Capture the cell that displays the provided text and extract its (x, y) central coordinate. 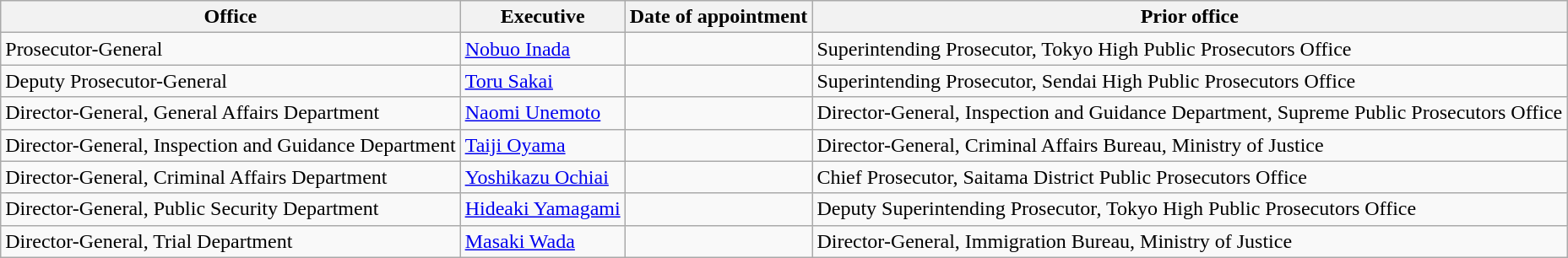
Director-General, Inspection and Guidance Department, Supreme Public Prosecutors Office (1190, 113)
Superintending Prosecutor, Tokyo High Public Prosecutors Office (1190, 49)
Chief Prosecutor, Saitama District Public Prosecutors Office (1190, 177)
Director-General, General Affairs Department (231, 113)
Nobuo Inada (542, 49)
Executive (542, 17)
Naomi Unemoto (542, 113)
Director-General, Criminal Affairs Department (231, 177)
Toru Sakai (542, 81)
Director-General, Criminal Affairs Bureau, Ministry of Justice (1190, 145)
Taiji Oyama (542, 145)
Prior office (1190, 17)
Deputy Superintending Prosecutor, Tokyo High Public Prosecutors Office (1190, 209)
Director-General, Public Security Department (231, 209)
Prosecutor-General (231, 49)
Director-General, Immigration Bureau, Ministry of Justice (1190, 241)
Date of appointment (719, 17)
Superintending Prosecutor, Sendai High Public Prosecutors Office (1190, 81)
Office (231, 17)
Deputy Prosecutor-General (231, 81)
Director-General, Trial Department (231, 241)
Director-General, Inspection and Guidance Department (231, 145)
Yoshikazu Ochiai (542, 177)
Hideaki Yamagami (542, 209)
Masaki Wada (542, 241)
